Locate the cell with the specified text and output its (x, y) center coordinate. 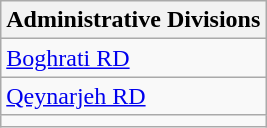
Administrative Divisions (134, 20)
Boghrati RD (134, 58)
Qeynarjeh RD (134, 96)
